Find where the given text appears and provide that cell's center as [X, Y] coordinate. 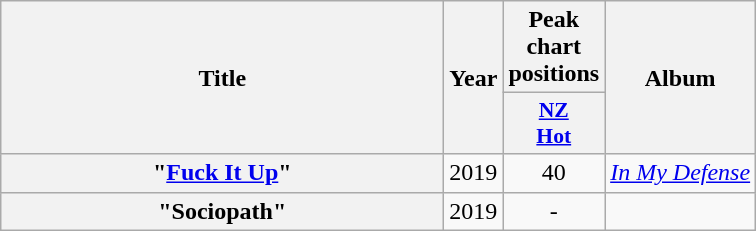
Year [474, 78]
In My Defense [680, 173]
Title [222, 78]
- [554, 211]
NZHot [554, 124]
40 [554, 173]
Peak chart positions [554, 47]
"Fuck It Up" [222, 173]
Album [680, 78]
"Sociopath" [222, 211]
